Determine the [x, y] coordinate at the center of the cell enclosing the given text.  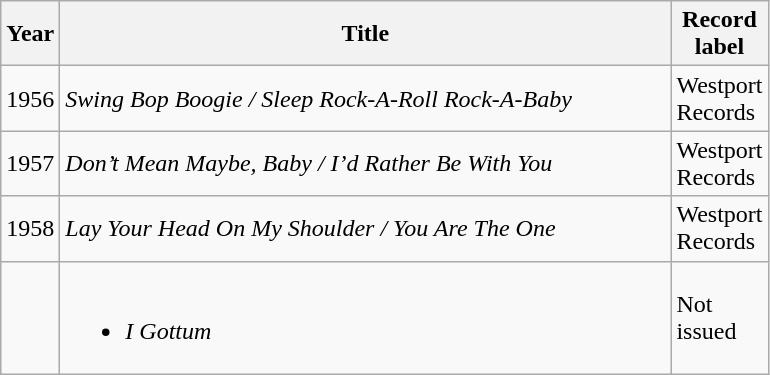
I Gottum [366, 318]
1958 [30, 228]
Don’t Mean Maybe, Baby / I’d Rather Be With You [366, 164]
Not issued [720, 318]
1956 [30, 98]
Lay Your Head On My Shoulder / You Are The One [366, 228]
1957 [30, 164]
Record label [720, 34]
Swing Bop Boogie / Sleep Rock-A-Roll Rock-A-Baby [366, 98]
Title [366, 34]
Year [30, 34]
